Find where the given text appears and provide that cell's center as (x, y) coordinate. 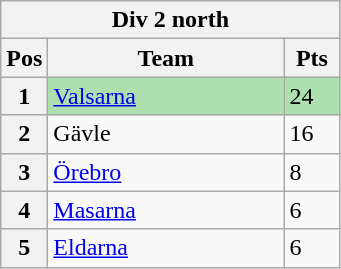
Gävle (166, 134)
Pos (24, 58)
Pts (312, 58)
1 (24, 96)
4 (24, 210)
Eldarna (166, 248)
24 (312, 96)
Team (166, 58)
Valsarna (166, 96)
Div 2 north (170, 20)
2 (24, 134)
3 (24, 172)
8 (312, 172)
5 (24, 248)
Örebro (166, 172)
Masarna (166, 210)
16 (312, 134)
